For the text-containing cell, return its midpoint in [X, Y] coordinate format. 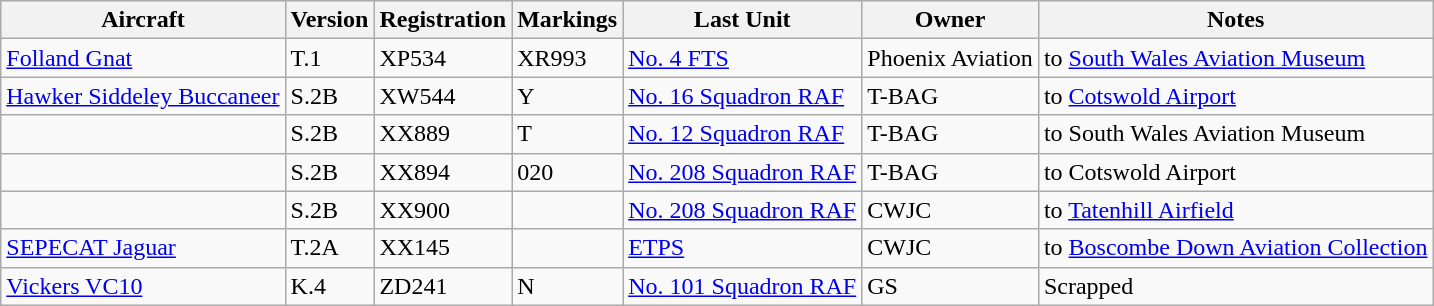
No. 101 Squadron RAF [742, 286]
Vickers VC10 [143, 286]
XX900 [443, 210]
XW544 [443, 96]
XX894 [443, 172]
020 [568, 172]
K.4 [330, 286]
to Tatenhill Airfield [1236, 210]
Aircraft [143, 20]
Last Unit [742, 20]
Registration [443, 20]
ZD241 [443, 286]
Folland Gnat [143, 58]
to Boscombe Down Aviation Collection [1236, 248]
No. 4 FTS [742, 58]
Markings [568, 20]
Hawker Siddeley Buccaneer [143, 96]
No. 12 Squadron RAF [742, 134]
ETPS [742, 248]
GS [950, 286]
XX889 [443, 134]
Y [568, 96]
T.2A [330, 248]
XP534 [443, 58]
Notes [1236, 20]
XR993 [568, 58]
T.1 [330, 58]
Owner [950, 20]
Scrapped [1236, 286]
T [568, 134]
SEPECAT Jaguar [143, 248]
XX145 [443, 248]
N [568, 286]
No. 16 Squadron RAF [742, 96]
Phoenix Aviation [950, 58]
Version [330, 20]
